Output the [X, Y] coordinate of the center of the cell containing the given text.  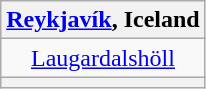
Laugardalshöll [103, 58]
Reykjavík, Iceland [103, 20]
